Locate the cell with the specified text and output its [x, y] center coordinate. 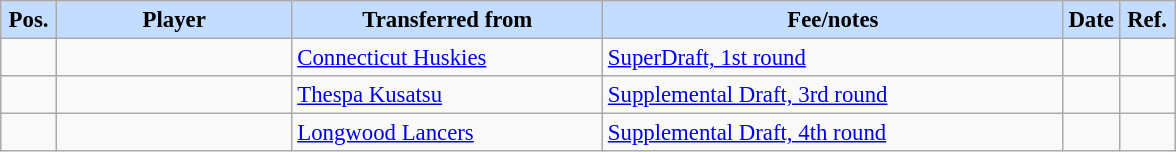
Connecticut Huskies [448, 58]
Date [1091, 20]
Supplemental Draft, 4th round [834, 133]
Player [174, 20]
Transferred from [448, 20]
Supplemental Draft, 3rd round [834, 95]
Longwood Lancers [448, 133]
Thespa Kusatsu [448, 95]
Pos. [29, 20]
Fee/notes [834, 20]
Ref. [1147, 20]
SuperDraft, 1st round [834, 58]
